From the cell containing the given text, extract its center point as [X, Y] coordinate. 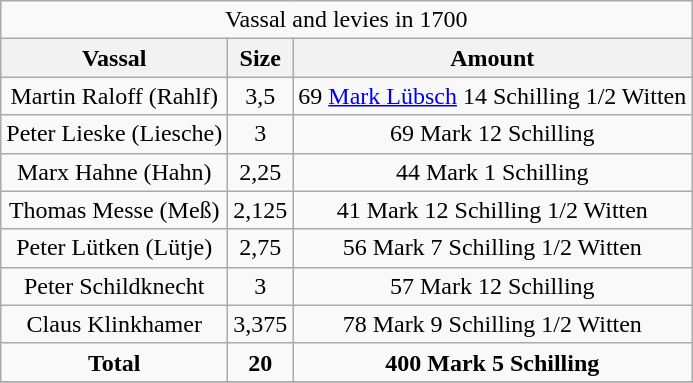
Total [114, 362]
Size [260, 58]
Peter Lieske (Liesche) [114, 134]
Amount [492, 58]
Martin Raloff (Rahlf) [114, 96]
Peter Lütken (Lütje) [114, 248]
44 Mark 1 Schilling [492, 172]
Marx Hahne (Hahn) [114, 172]
Thomas Messe (Meß) [114, 210]
Peter Schildknecht [114, 286]
69 Mark 12 Schilling [492, 134]
Claus Klinkhamer [114, 324]
78 Mark 9 Schilling 1/2 Witten [492, 324]
3,375 [260, 324]
3,5 [260, 96]
2,75 [260, 248]
Vassal [114, 58]
69 Mark Lübsch 14 Schilling 1/2 Witten [492, 96]
56 Mark 7 Schilling 1/2 Witten [492, 248]
2,25 [260, 172]
41 Mark 12 Schilling 1/2 Witten [492, 210]
20 [260, 362]
400 Mark 5 Schilling [492, 362]
57 Mark 12 Schilling [492, 286]
2,125 [260, 210]
Vassal and levies in 1700 [346, 20]
